For the text-containing cell, return its midpoint in [x, y] coordinate format. 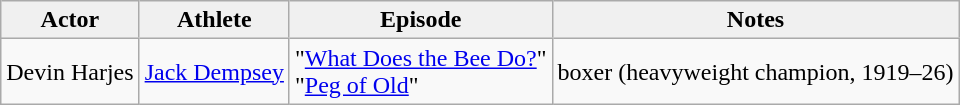
boxer (heavyweight champion, 1919–26) [756, 72]
Athlete [214, 20]
Notes [756, 20]
Episode [420, 20]
"What Does the Bee Do?""Peg of Old" [420, 72]
Actor [70, 20]
Devin Harjes [70, 72]
Jack Dempsey [214, 72]
